Identify which cell holds the provided text, then report its [X, Y] central coordinate. 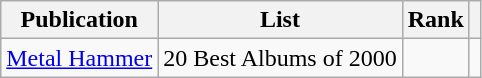
Metal Hammer [80, 58]
List [280, 20]
Rank [436, 20]
20 Best Albums of 2000 [280, 58]
Publication [80, 20]
